Provide the (x, y) coordinate of the cell's center where the given text is located.  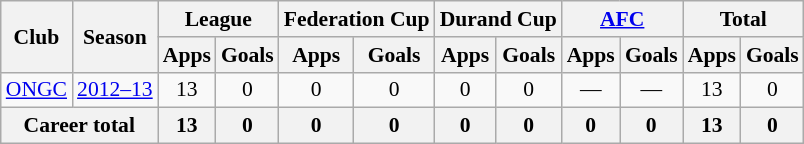
Federation Cup (357, 19)
League (218, 19)
Durand Cup (498, 19)
ONGC (36, 90)
Total (744, 19)
Career total (80, 126)
Club (36, 36)
Season (115, 36)
2012–13 (115, 90)
AFC (622, 19)
